Identify which cell holds the provided text, then report its (x, y) central coordinate. 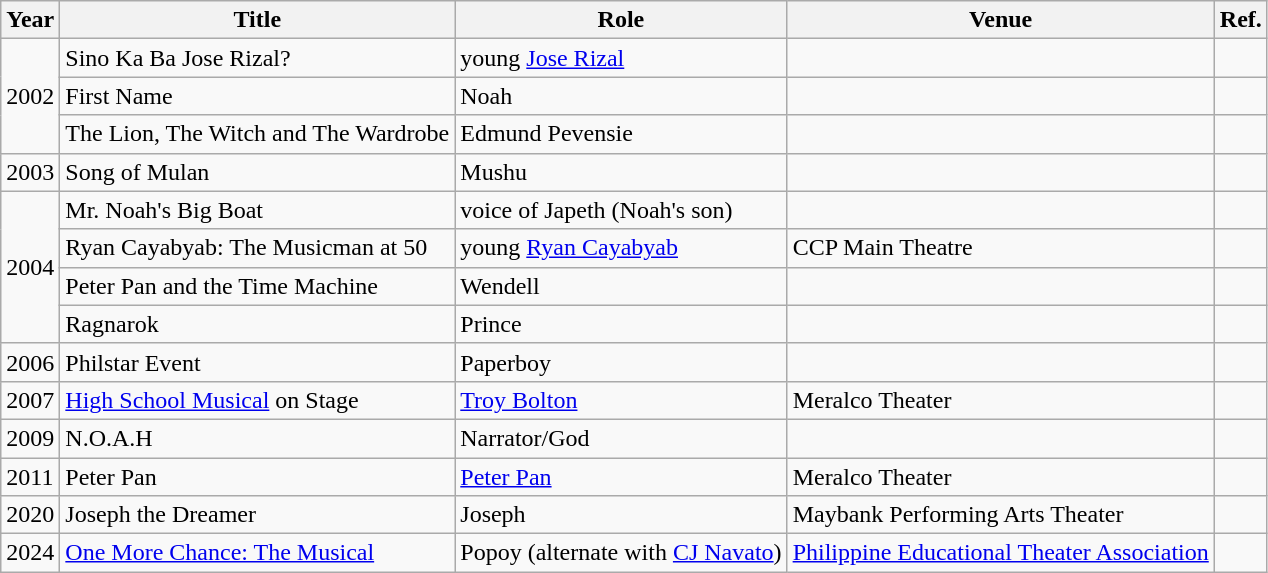
Mr. Noah's Big Boat (258, 210)
2011 (30, 477)
CCP Main Theatre (1000, 248)
Venue (1000, 20)
Year (30, 20)
Ref. (1240, 20)
Joseph (621, 515)
Paperboy (621, 362)
2006 (30, 362)
Title (258, 20)
2004 (30, 267)
Joseph the Dreamer (258, 515)
Philippine Educational Theater Association (1000, 553)
Sino Ka Ba Jose Rizal? (258, 58)
Prince (621, 324)
Edmund Pevensie (621, 134)
The Lion, The Witch and The Wardrobe (258, 134)
One More Chance: The Musical (258, 553)
voice of Japeth (Noah's son) (621, 210)
2007 (30, 400)
Popoy (alternate with CJ Navato) (621, 553)
Song of Mulan (258, 172)
Noah (621, 96)
Narrator/God (621, 438)
2020 (30, 515)
Mushu (621, 172)
young Ryan Cayabyab (621, 248)
Maybank Performing Arts Theater (1000, 515)
N.O.A.H (258, 438)
2003 (30, 172)
2002 (30, 96)
Role (621, 20)
Ryan Cayabyab: The Musicman at 50 (258, 248)
Troy Bolton (621, 400)
Philstar Event (258, 362)
High School Musical on Stage (258, 400)
Wendell (621, 286)
Peter Pan and the Time Machine (258, 286)
young Jose Rizal (621, 58)
First Name (258, 96)
2009 (30, 438)
Ragnarok (258, 324)
2024 (30, 553)
